Return the (x, y) coordinate for the center point of the cell that contains the specified text.  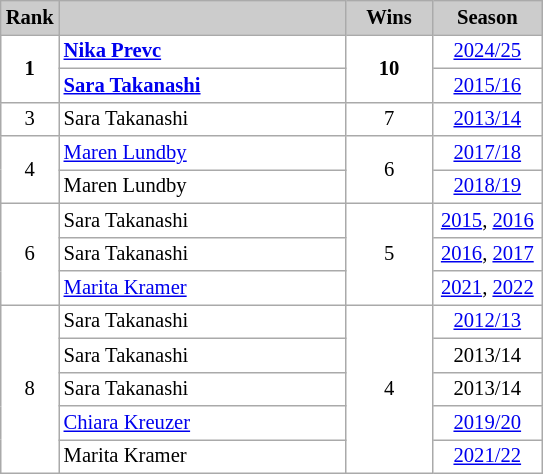
2021, 2022 (487, 287)
5 (389, 254)
2019/20 (487, 423)
10 (389, 68)
Nika Prevc (202, 51)
2016, 2017 (487, 254)
8 (30, 388)
2015, 2016 (487, 220)
Chiara Kreuzer (202, 423)
2015/16 (487, 85)
2018/19 (487, 186)
2012/13 (487, 321)
Season (487, 17)
1 (30, 68)
2024/25 (487, 51)
2021/22 (487, 456)
2017/18 (487, 153)
Rank (30, 17)
7 (389, 119)
Wins (389, 17)
3 (30, 119)
